Capture the cell that displays the provided text and extract its [X, Y] central coordinate. 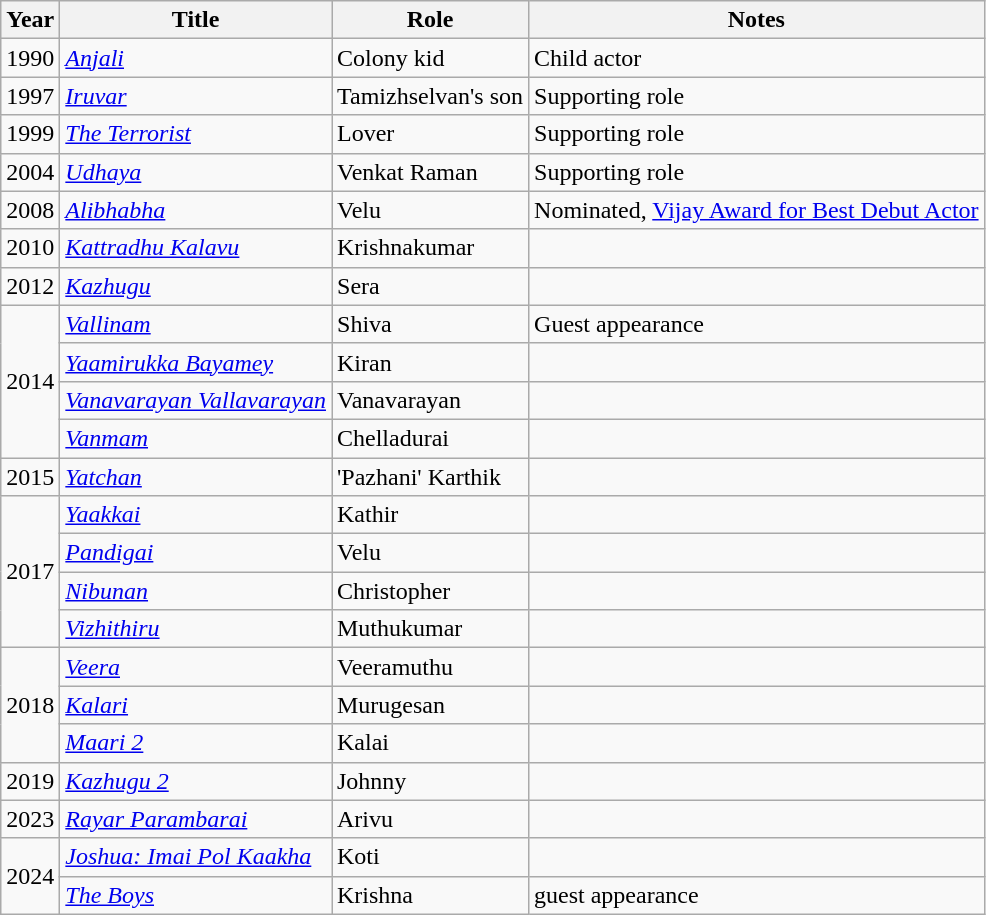
Year [30, 20]
Joshua: Imai Pol Kaakha [196, 857]
Child actor [757, 58]
Vizhithiru [196, 629]
Vanavarayan Vallavarayan [196, 400]
Nibunan [196, 591]
2017 [30, 572]
The Boys [196, 895]
Koti [430, 857]
Tamizhselvan's son [430, 96]
2015 [30, 477]
Veera [196, 667]
2010 [30, 248]
Chelladurai [430, 438]
Kazhugu 2 [196, 781]
2023 [30, 819]
Udhaya [196, 172]
2019 [30, 781]
Guest appearance [757, 324]
Johnny [430, 781]
Kalari [196, 705]
Yaakkai [196, 515]
Vanavarayan [430, 400]
Kattradhu Kalavu [196, 248]
2004 [30, 172]
Krishnakumar [430, 248]
The Terrorist [196, 134]
2008 [30, 210]
Pandigai [196, 553]
1990 [30, 58]
Muthukumar [430, 629]
Shiva [430, 324]
'Pazhani' Karthik [430, 477]
2014 [30, 381]
Vanmam [196, 438]
1999 [30, 134]
Yatchan [196, 477]
Title [196, 20]
Yaamirukka Bayamey [196, 362]
Kazhugu [196, 286]
2024 [30, 876]
2018 [30, 705]
Veeramuthu [430, 667]
Nominated, Vijay Award for Best Debut Actor [757, 210]
Anjali [196, 58]
Colony kid [430, 58]
Iruvar [196, 96]
Rayar Parambarai [196, 819]
Vallinam [196, 324]
Murugesan [430, 705]
2012 [30, 286]
Sera [430, 286]
Arivu [430, 819]
Kathir [430, 515]
Role [430, 20]
Krishna [430, 895]
Kiran [430, 362]
Venkat Raman [430, 172]
Notes [757, 20]
Alibhabha [196, 210]
Kalai [430, 743]
1997 [30, 96]
Christopher [430, 591]
guest appearance [757, 895]
Maari 2 [196, 743]
Lover [430, 134]
